Pinpoint the cell where the given text exists, returning its (x, y) midpoint coordinate. 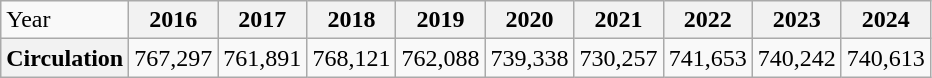
740,242 (796, 58)
740,613 (886, 58)
Year (65, 20)
761,891 (262, 58)
2019 (440, 20)
2017 (262, 20)
768,121 (352, 58)
730,257 (618, 58)
2021 (618, 20)
2020 (530, 20)
762,088 (440, 58)
2016 (174, 20)
2023 (796, 20)
2024 (886, 20)
Circulation (65, 58)
2018 (352, 20)
767,297 (174, 58)
741,653 (708, 58)
739,338 (530, 58)
2022 (708, 20)
